Detect which cell encompasses the target text, then output its [x, y] center coordinate. 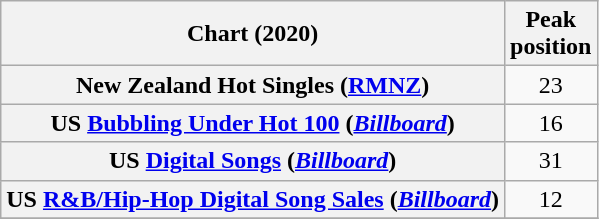
Peakposition [551, 34]
US Bubbling Under Hot 100 (Billboard) [253, 123]
12 [551, 199]
16 [551, 123]
23 [551, 85]
Chart (2020) [253, 34]
New Zealand Hot Singles (RMNZ) [253, 85]
31 [551, 161]
US Digital Songs (Billboard) [253, 161]
US R&B/Hip-Hop Digital Song Sales (Billboard) [253, 199]
